Find where the given text appears and provide that cell's center as [X, Y] coordinate. 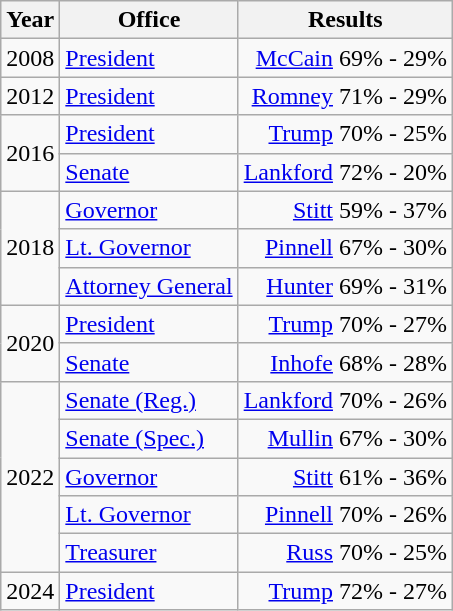
McCain 69% - 29% [345, 58]
Pinnell 70% - 26% [345, 515]
Inhofe 68% - 28% [345, 362]
Romney 71% - 29% [345, 96]
2008 [30, 58]
2022 [30, 476]
Lankford 70% - 26% [345, 400]
Hunter 69% - 31% [345, 286]
Trump 72% - 27% [345, 591]
Year [30, 20]
Office [149, 20]
Senate (Reg.) [149, 400]
Stitt 61% - 36% [345, 477]
2020 [30, 343]
Treasurer [149, 553]
Trump 70% - 25% [345, 134]
2024 [30, 591]
Lankford 72% - 20% [345, 172]
2012 [30, 96]
Attorney General [149, 286]
Senate (Spec.) [149, 438]
2018 [30, 248]
Pinnell 67% - 30% [345, 248]
Results [345, 20]
Russ 70% - 25% [345, 553]
Trump 70% - 27% [345, 324]
Stitt 59% - 37% [345, 210]
Mullin 67% - 30% [345, 438]
2016 [30, 153]
